Return (X, Y) of the center of cell containing provided text 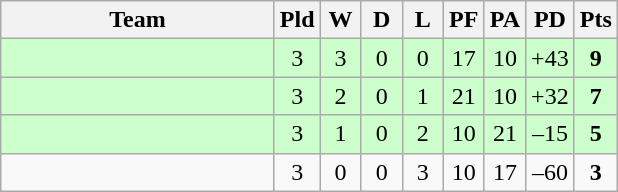
PA (504, 20)
Pld (297, 20)
–60 (550, 172)
PD (550, 20)
–15 (550, 134)
D (382, 20)
9 (596, 58)
L (422, 20)
W (340, 20)
+32 (550, 96)
5 (596, 134)
+43 (550, 58)
Team (138, 20)
Pts (596, 20)
7 (596, 96)
PF (464, 20)
